For the text-containing cell, return its midpoint in (X, Y) coordinate format. 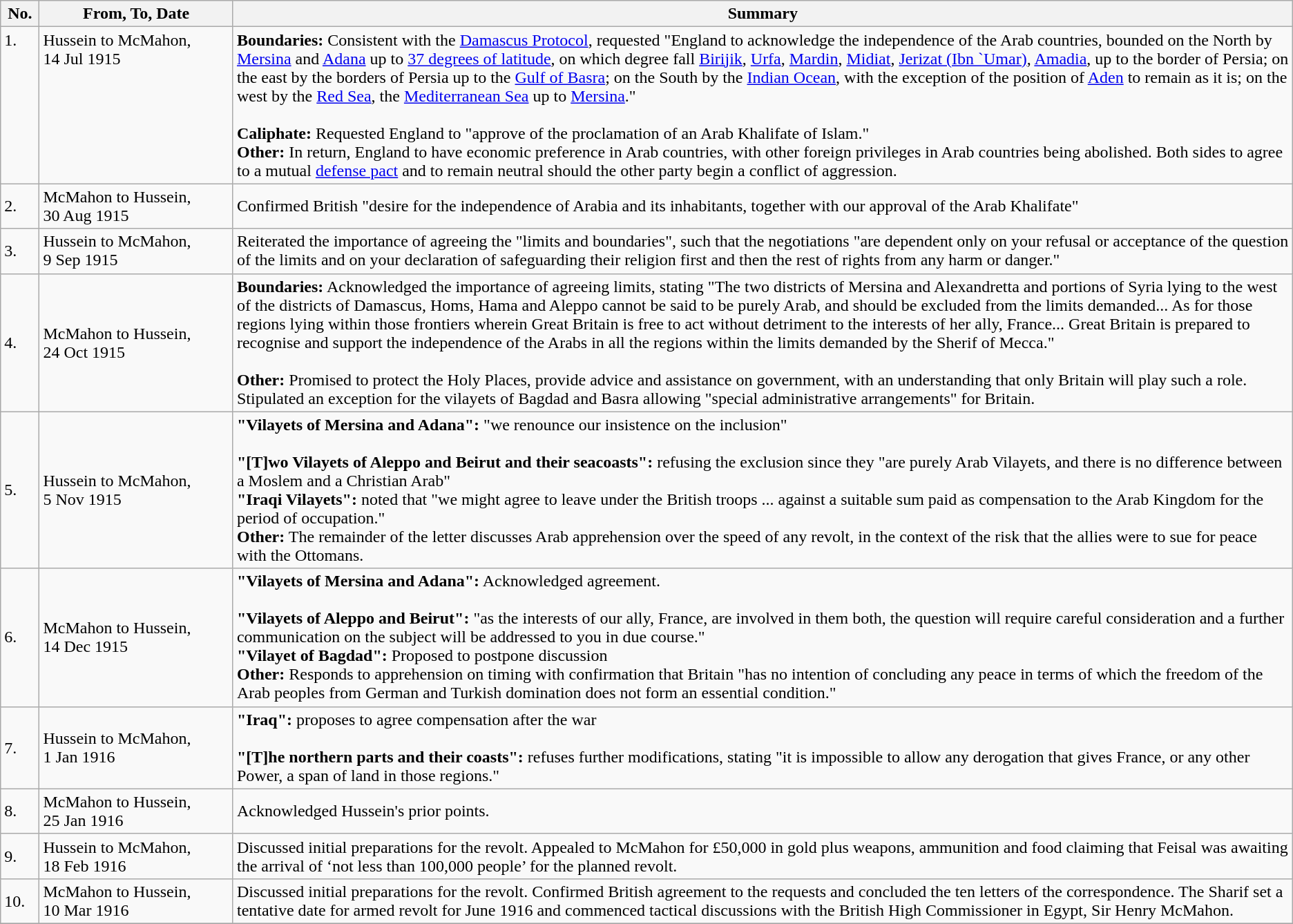
10. (20, 901)
McMahon to Hussein,14 Dec 1915 (137, 637)
8. (20, 811)
7. (20, 747)
Hussein to McMahon,1 Jan 1916 (137, 747)
From, To, Date (137, 14)
2. (20, 206)
McMahon to Hussein,30 Aug 1915 (137, 206)
McMahon to Hussein,24 Oct 1915 (137, 343)
Acknowledged Hussein's prior points. (763, 811)
Hussein to McMahon,18 Feb 1916 (137, 856)
Hussein to McMahon,9 Sep 1915 (137, 251)
Hussein to McMahon,14 Jul 1915 (137, 105)
5. (20, 490)
3. (20, 251)
1. (20, 105)
9. (20, 856)
6. (20, 637)
McMahon to Hussein,10 Mar 1916 (137, 901)
Confirmed British "desire for the independence of Arabia and its inhabitants, together with our approval of the Arab Khalifate" (763, 206)
4. (20, 343)
Hussein to McMahon,5 Nov 1915 (137, 490)
No. (20, 14)
Summary (763, 14)
McMahon to Hussein,25 Jan 1916 (137, 811)
